Capture the cell that displays the provided text and extract its (X, Y) central coordinate. 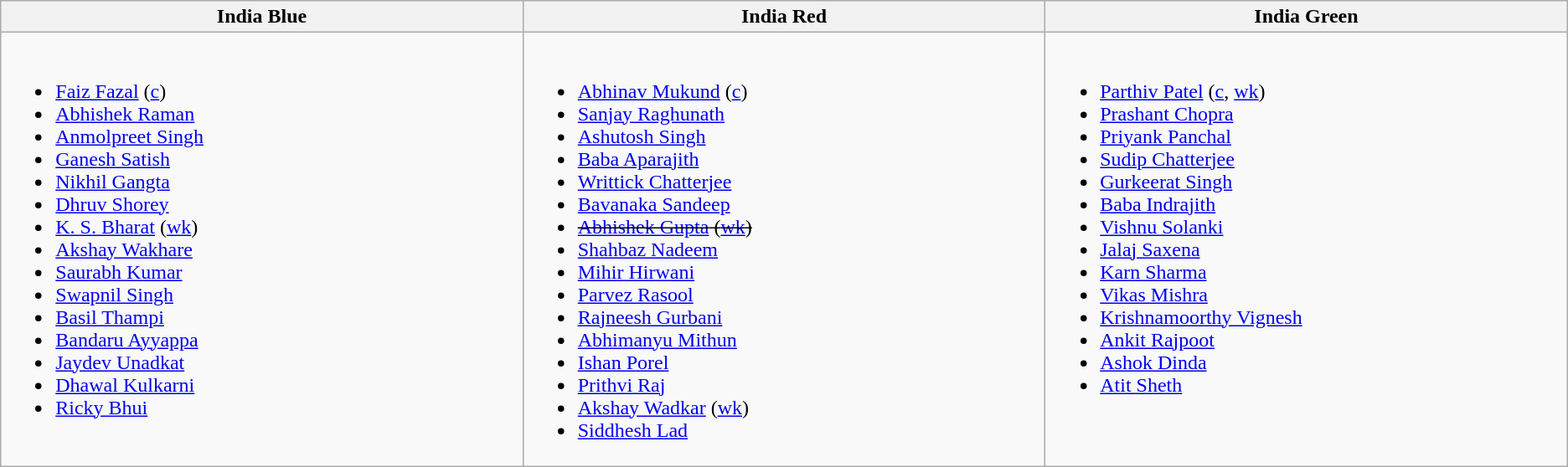
India Green (1307, 17)
India Red (784, 17)
India Blue (261, 17)
